Scan for the cell matching the given text and deliver its [X, Y] coordinate at center. 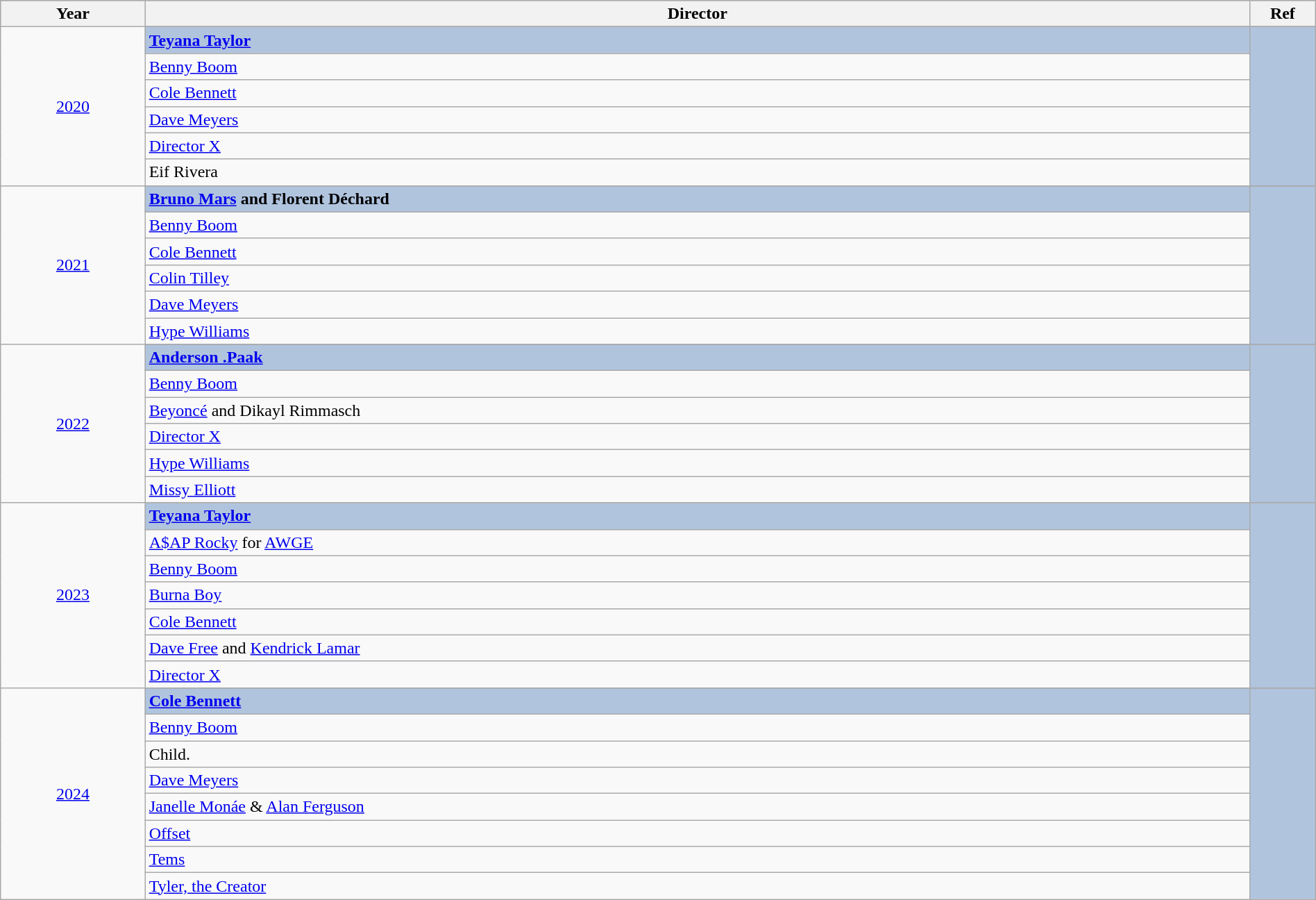
2022 [73, 424]
2023 [73, 595]
2021 [73, 265]
Offset [697, 833]
Anderson .Paak [697, 358]
2020 [73, 106]
Colin Tilley [697, 278]
Tyler, the Creator [697, 886]
Missy Elliott [697, 490]
Burna Boy [697, 595]
Ref [1283, 14]
A$AP Rocky for AWGE [697, 542]
2024 [73, 793]
Eif Rivera [697, 172]
Dave Free and Kendrick Lamar [697, 648]
Tems [697, 860]
Bruno Mars and Florent Déchard [697, 199]
Janelle Monáe & Alan Ferguson [697, 807]
Child. [697, 753]
Director [697, 14]
Year [73, 14]
Beyoncé and Dikayl Rimmasch [697, 410]
